Identify which cell holds the provided text, then report its [x, y] central coordinate. 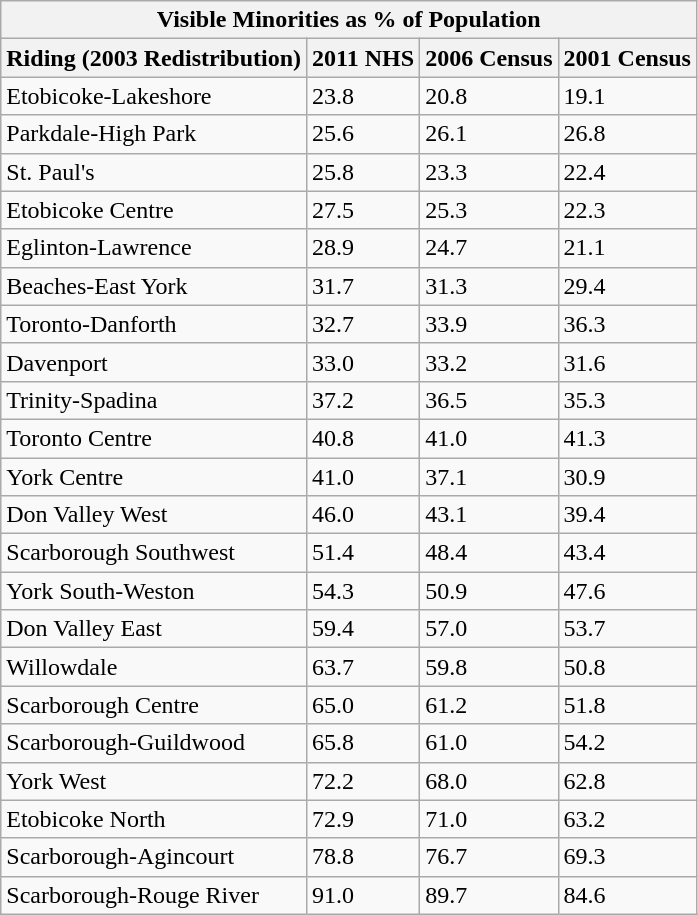
York West [154, 781]
Don Valley West [154, 515]
St. Paul's [154, 172]
76.7 [489, 857]
69.3 [627, 857]
25.3 [489, 210]
Visible Minorities as % of Population [349, 20]
Eglinton-Lawrence [154, 248]
62.8 [627, 781]
27.5 [364, 210]
31.3 [489, 286]
30.9 [627, 477]
71.0 [489, 819]
51.4 [364, 553]
53.7 [627, 629]
23.3 [489, 172]
51.8 [627, 705]
37.1 [489, 477]
25.6 [364, 134]
31.6 [627, 362]
32.7 [364, 324]
35.3 [627, 400]
41.3 [627, 438]
33.9 [489, 324]
59.8 [489, 667]
Scarborough-Rouge River [154, 895]
26.1 [489, 134]
31.7 [364, 286]
33.0 [364, 362]
Scarborough-Agincourt [154, 857]
22.3 [627, 210]
72.9 [364, 819]
63.7 [364, 667]
26.8 [627, 134]
Beaches-East York [154, 286]
59.4 [364, 629]
63.2 [627, 819]
2001 Census [627, 58]
Scarborough Centre [154, 705]
Riding (2003 Redistribution) [154, 58]
50.9 [489, 591]
43.4 [627, 553]
36.3 [627, 324]
57.0 [489, 629]
25.8 [364, 172]
Etobicoke Centre [154, 210]
68.0 [489, 781]
Etobicoke-Lakeshore [154, 96]
21.1 [627, 248]
Davenport [154, 362]
Toronto-Danforth [154, 324]
22.4 [627, 172]
47.6 [627, 591]
61.0 [489, 743]
23.8 [364, 96]
19.1 [627, 96]
65.0 [364, 705]
York Centre [154, 477]
46.0 [364, 515]
Scarborough-Guildwood [154, 743]
2006 Census [489, 58]
39.4 [627, 515]
29.4 [627, 286]
54.3 [364, 591]
91.0 [364, 895]
33.2 [489, 362]
36.5 [489, 400]
Parkdale-High Park [154, 134]
24.7 [489, 248]
Trinity-Spadina [154, 400]
61.2 [489, 705]
Toronto Centre [154, 438]
2011 NHS [364, 58]
Scarborough Southwest [154, 553]
20.8 [489, 96]
50.8 [627, 667]
65.8 [364, 743]
28.9 [364, 248]
43.1 [489, 515]
40.8 [364, 438]
89.7 [489, 895]
York South-Weston [154, 591]
Etobicoke North [154, 819]
84.6 [627, 895]
Don Valley East [154, 629]
37.2 [364, 400]
54.2 [627, 743]
Willowdale [154, 667]
78.8 [364, 857]
48.4 [489, 553]
72.2 [364, 781]
